Extract the [X, Y] coordinate from the center of the cell holding the provided text.  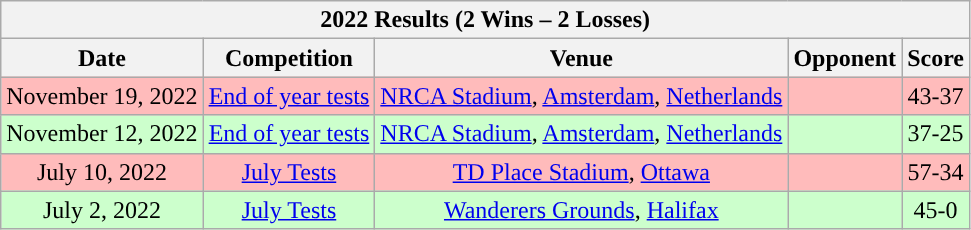
Score [936, 58]
July 2, 2022 [102, 210]
Competition [289, 58]
37-25 [936, 134]
November 19, 2022 [102, 96]
November 12, 2022 [102, 134]
43-37 [936, 96]
Venue [582, 58]
Opponent [845, 58]
Wanderers Grounds, Halifax [582, 210]
July 10, 2022 [102, 172]
2022 Results (2 Wins – 2 Losses) [486, 20]
Date [102, 58]
TD Place Stadium, Ottawa [582, 172]
45-0 [936, 210]
57-34 [936, 172]
